Capture the cell that displays the provided text and extract its (x, y) central coordinate. 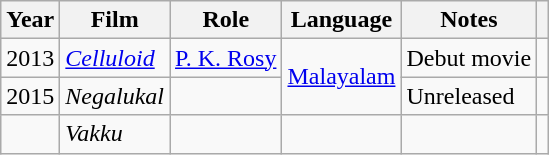
Vakku (115, 134)
Notes (469, 20)
2013 (30, 58)
Unreleased (469, 96)
Negalukal (115, 96)
P. K. Rosy (226, 58)
Language (342, 20)
Debut movie (469, 58)
Year (30, 20)
Celluloid (115, 58)
Malayalam (342, 77)
Role (226, 20)
Film (115, 20)
2015 (30, 96)
